Return (X, Y) of the center of cell containing provided text 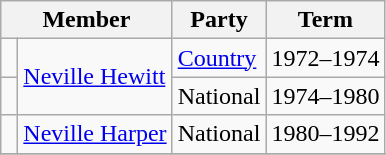
Term (326, 20)
1980–1992 (326, 134)
Member (86, 20)
Neville Harper (95, 134)
1972–1974 (326, 58)
1974–1980 (326, 96)
Party (219, 20)
Neville Hewitt (95, 77)
Country (219, 58)
